Scan for the cell matching the given text and deliver its [X, Y] coordinate at center. 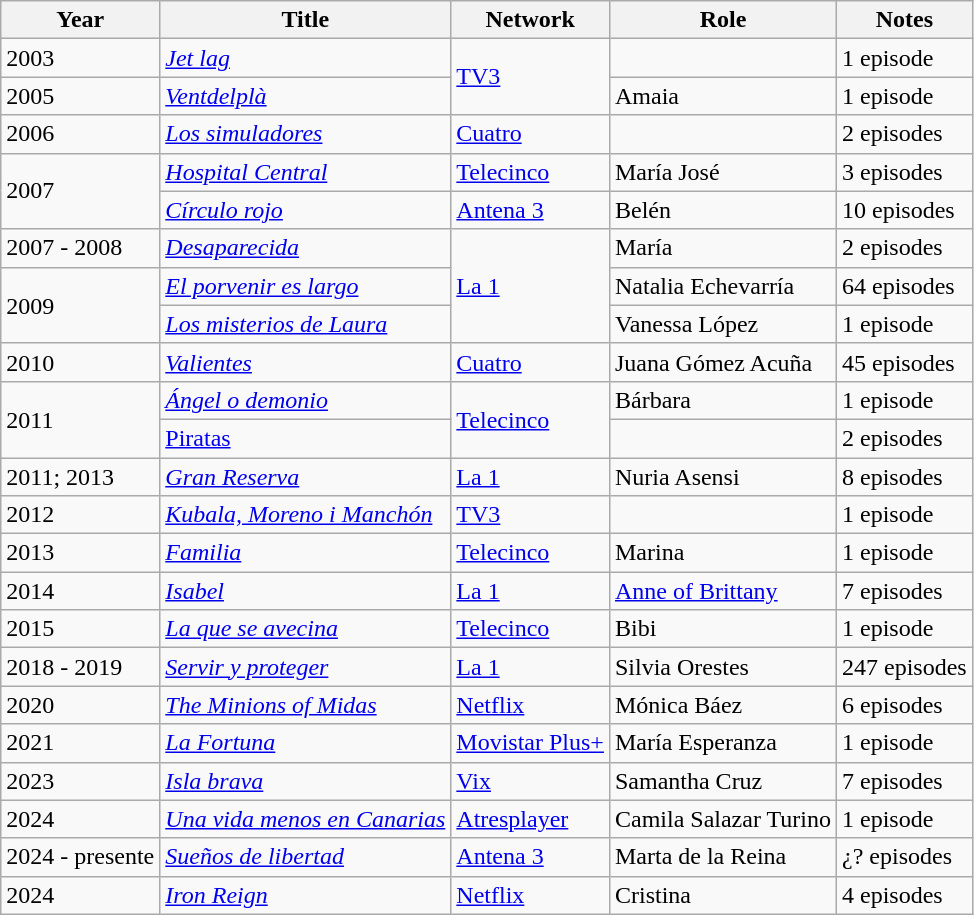
La Fortuna [306, 743]
Amaia [722, 96]
Title [306, 20]
Silvia Orestes [722, 667]
6 episodes [904, 705]
María [722, 248]
Una vida menos en Canarias [306, 819]
Movistar Plus+ [530, 743]
Isla brava [306, 781]
2020 [80, 705]
Vanessa López [722, 324]
Piratas [306, 438]
2015 [80, 629]
Bibi [722, 629]
Juana Gómez Acuña [722, 362]
3 episodes [904, 172]
Kubala, Moreno i Manchón [306, 515]
Network [530, 20]
2023 [80, 781]
8 episodes [904, 477]
2012 [80, 515]
Cristina [722, 895]
2005 [80, 96]
Desaparecida [306, 248]
Vix [530, 781]
Samantha Cruz [722, 781]
Sueños de libertad [306, 857]
2014 [80, 591]
2007 - 2008 [80, 248]
María Esperanza [722, 743]
Role [722, 20]
247 episodes [904, 667]
2011 [80, 419]
Familia [306, 553]
La que se avecina [306, 629]
Jet lag [306, 58]
2009 [80, 305]
Valientes [306, 362]
2003 [80, 58]
Los misterios de Laura [306, 324]
2013 [80, 553]
2007 [80, 191]
2006 [80, 134]
María José [722, 172]
Iron Reign [306, 895]
Notes [904, 20]
Servir y proteger [306, 667]
Marta de la Reina [722, 857]
Ángel o demonio [306, 400]
Marina [722, 553]
Gran Reserva [306, 477]
The Minions of Midas [306, 705]
Isabel [306, 591]
2011; 2013 [80, 477]
Natalia Echevarría [722, 286]
Mónica Báez [722, 705]
Year [80, 20]
2018 - 2019 [80, 667]
4 episodes [904, 895]
2024 - presente [80, 857]
2021 [80, 743]
45 episodes [904, 362]
Hospital Central [306, 172]
Nuria Asensi [722, 477]
El porvenir es largo [306, 286]
¿? episodes [904, 857]
10 episodes [904, 210]
Círculo rojo [306, 210]
Ventdelplà [306, 96]
2010 [80, 362]
Anne of Brittany [722, 591]
Belén [722, 210]
64 episodes [904, 286]
Camila Salazar Turino [722, 819]
Atresplayer [530, 819]
Bárbara [722, 400]
Los simuladores [306, 134]
